Locate the cell with the specified text and output its (X, Y) center coordinate. 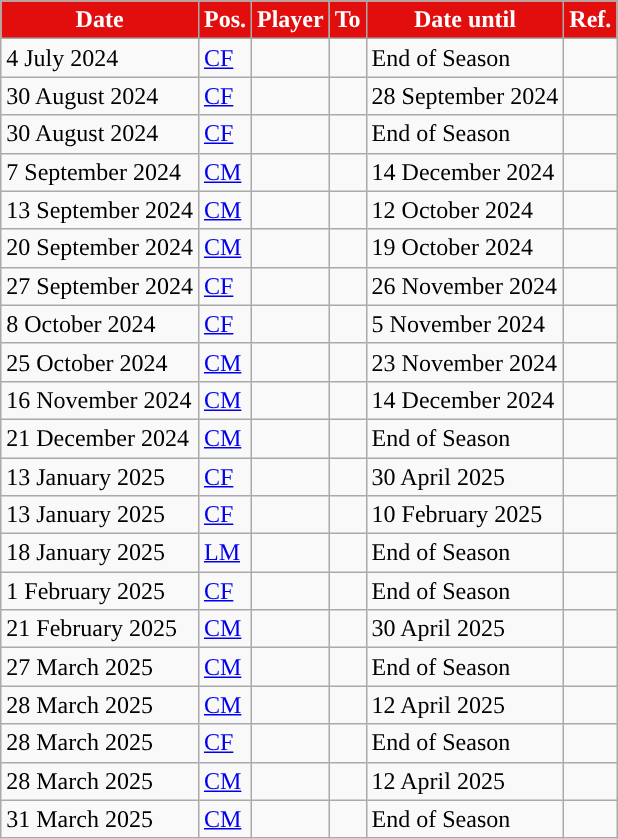
5 November 2024 (465, 324)
27 September 2024 (100, 286)
12 October 2024 (465, 210)
13 September 2024 (100, 210)
28 September 2024 (465, 96)
Date (100, 20)
20 September 2024 (100, 248)
16 November 2024 (100, 400)
18 January 2025 (100, 553)
8 October 2024 (100, 324)
4 July 2024 (100, 58)
10 February 2025 (465, 515)
19 October 2024 (465, 248)
LM (224, 553)
1 February 2025 (100, 591)
7 September 2024 (100, 172)
21 December 2024 (100, 438)
Player (291, 20)
26 November 2024 (465, 286)
31 March 2025 (100, 819)
27 March 2025 (100, 667)
To (348, 20)
Date until (465, 20)
21 February 2025 (100, 629)
23 November 2024 (465, 362)
Pos. (224, 20)
Ref. (590, 20)
25 October 2024 (100, 362)
